From the cell containing the given text, extract its center point as (X, Y) coordinate. 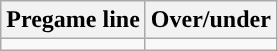
Over/under (210, 20)
Pregame line (74, 20)
